Detect which cell encompasses the target text, then output its (x, y) center coordinate. 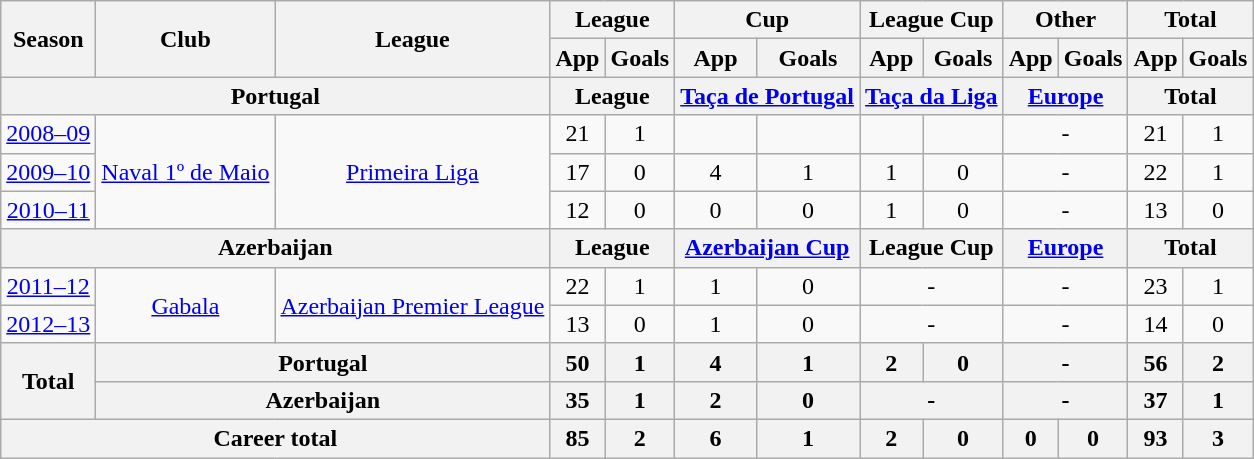
93 (1156, 438)
2008–09 (48, 134)
14 (1156, 324)
23 (1156, 286)
Season (48, 39)
56 (1156, 362)
2012–13 (48, 324)
Azerbaijan Premier League (412, 305)
85 (578, 438)
50 (578, 362)
Gabala (186, 305)
2011–12 (48, 286)
35 (578, 400)
2010–11 (48, 210)
Taça da Liga (932, 96)
Other (1066, 20)
Career total (276, 438)
Taça de Portugal (768, 96)
37 (1156, 400)
17 (578, 172)
6 (716, 438)
Naval 1º de Maio (186, 172)
12 (578, 210)
Azerbaijan Cup (768, 248)
Primeira Liga (412, 172)
Club (186, 39)
Cup (768, 20)
3 (1218, 438)
2009–10 (48, 172)
